Determine the (X, Y) coordinate at the center of the cell enclosing the given text.  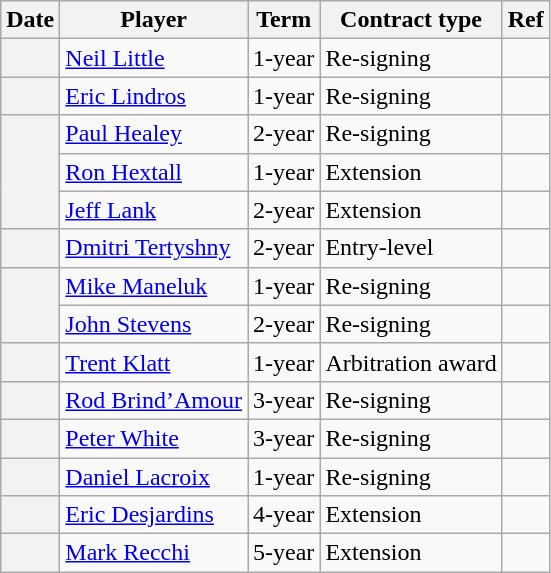
Term (284, 20)
Paul Healey (154, 134)
5-year (284, 553)
Daniel Lacroix (154, 477)
Date (30, 20)
Arbitration award (411, 362)
Eric Lindros (154, 96)
Neil Little (154, 58)
Ref (526, 20)
Dmitri Tertyshny (154, 248)
Mark Recchi (154, 553)
Ron Hextall (154, 172)
Eric Desjardins (154, 515)
4-year (284, 515)
John Stevens (154, 324)
Contract type (411, 20)
Player (154, 20)
Mike Maneluk (154, 286)
Trent Klatt (154, 362)
Jeff Lank (154, 210)
Peter White (154, 438)
Entry-level (411, 248)
Rod Brind’Amour (154, 400)
